Determine the (x, y) coordinate at the center of the cell enclosing the given text.  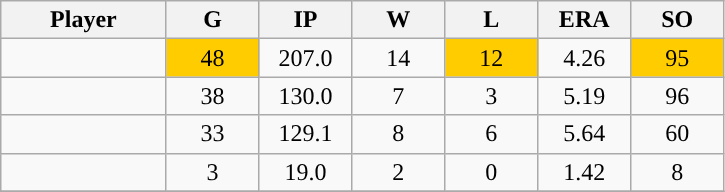
60 (678, 134)
130.0 (306, 96)
19.0 (306, 172)
G (212, 20)
7 (398, 96)
129.1 (306, 134)
1.42 (584, 172)
Player (84, 20)
96 (678, 96)
6 (492, 134)
5.19 (584, 96)
ERA (584, 20)
2 (398, 172)
48 (212, 58)
L (492, 20)
38 (212, 96)
0 (492, 172)
4.26 (584, 58)
95 (678, 58)
207.0 (306, 58)
IP (306, 20)
12 (492, 58)
14 (398, 58)
SO (678, 20)
5.64 (584, 134)
W (398, 20)
33 (212, 134)
